For the text-containing cell, return its midpoint in [X, Y] coordinate format. 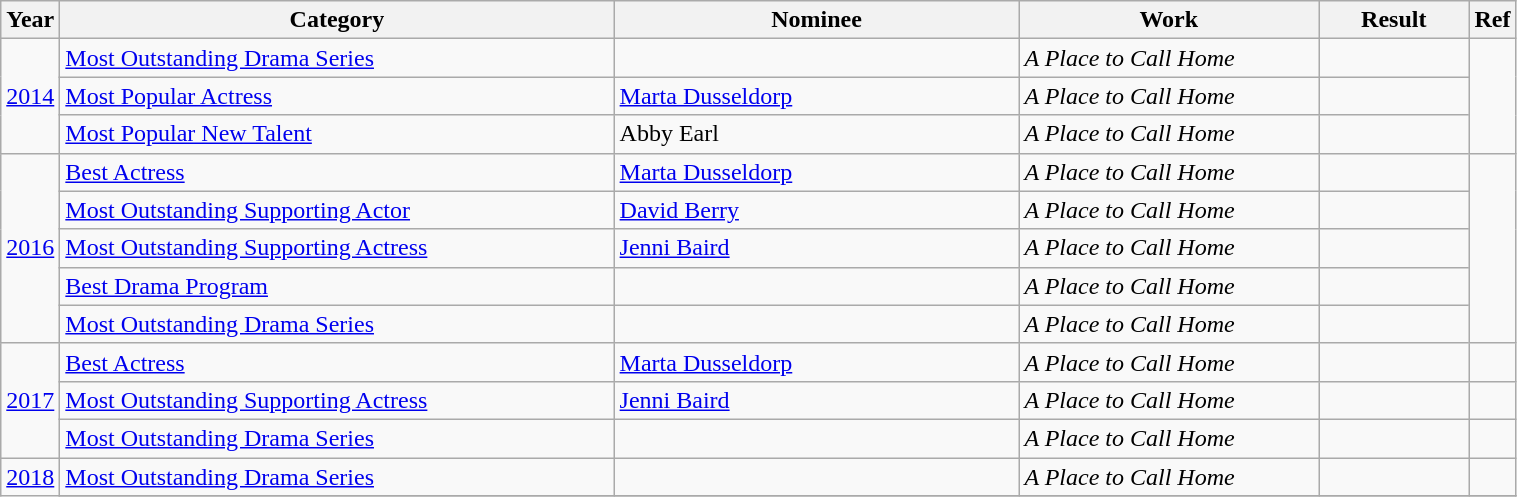
2016 [30, 248]
Most Outstanding Supporting Actor [337, 210]
Most Popular New Talent [337, 134]
Nominee [816, 20]
Best Drama Program [337, 286]
Work [1169, 20]
2018 [30, 477]
David Berry [816, 210]
Result [1394, 20]
Abby Earl [816, 134]
2017 [30, 400]
Ref [1492, 20]
Most Popular Actress [337, 96]
2014 [30, 96]
Category [337, 20]
Year [30, 20]
